Output the [x, y] coordinate of the center of the cell containing the given text.  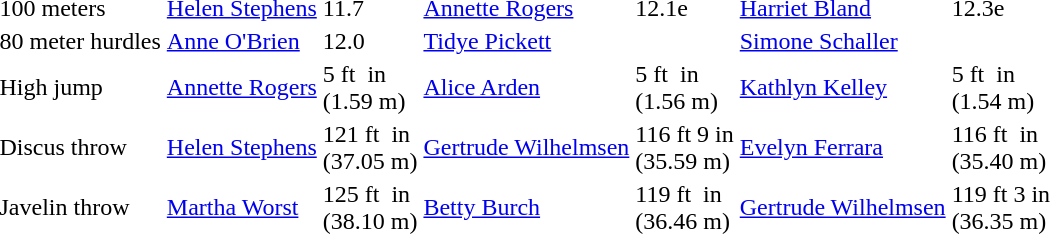
5 ft in(1.56 m) [684, 88]
12.0 [370, 41]
Kathlyn Kelley [842, 88]
Tidye Pickett [526, 41]
Helen Stephens [242, 148]
Alice Arden [526, 88]
5 ft in(1.59 m) [370, 88]
Annette Rogers [242, 88]
Anne O'Brien [242, 41]
116 ft 9 in(35.59 m) [684, 148]
Evelyn Ferrara [842, 148]
Gertrude Wilhelmsen [526, 148]
Simone Schaller [842, 41]
121 ft in(37.05 m) [370, 148]
